Pinpoint the cell where the given text exists, returning its [x, y] midpoint coordinate. 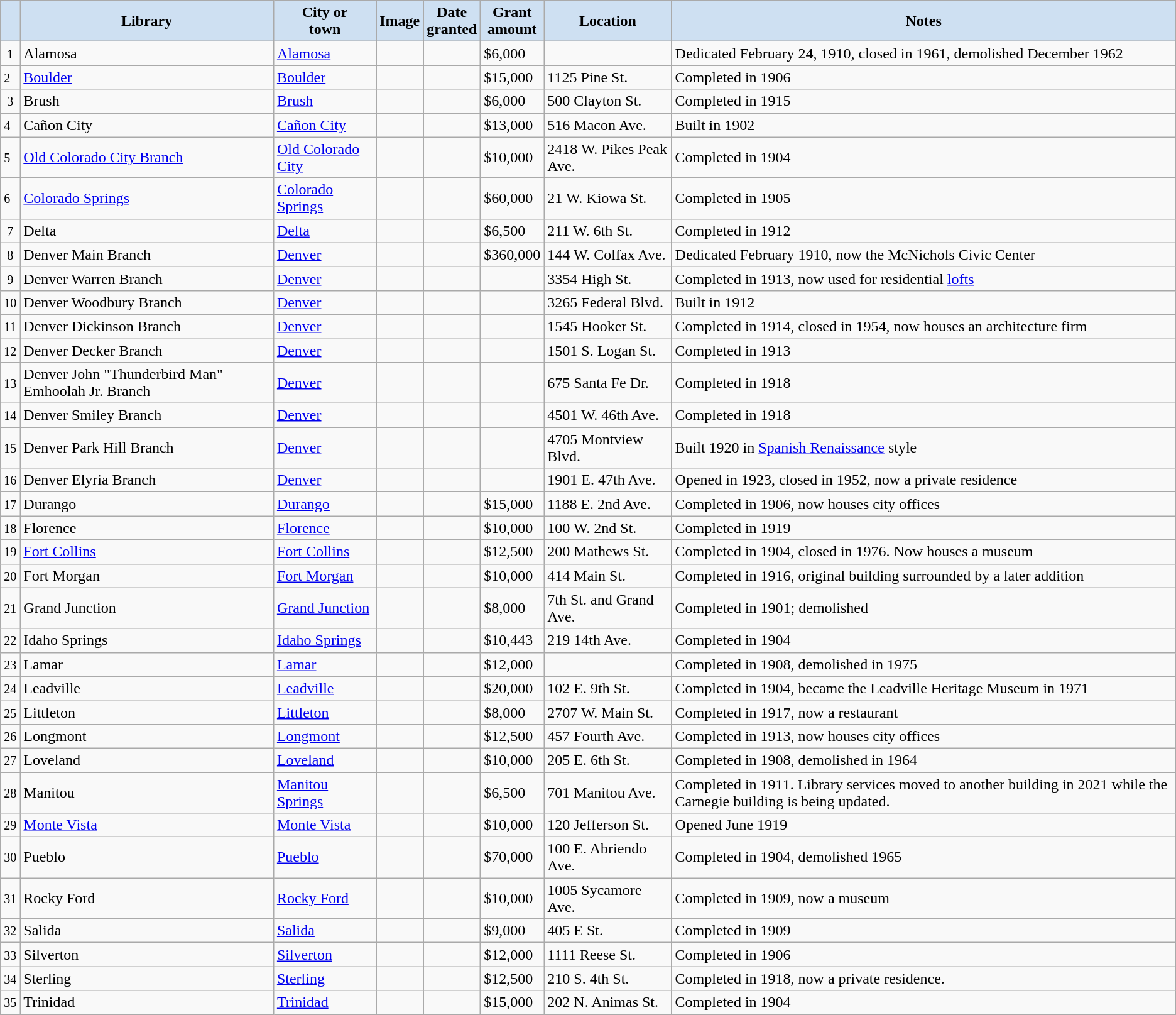
100 E. Abriendo Ave. [608, 857]
Notes [923, 21]
Completed in 1909, now a museum [923, 899]
Denver Woodbury Branch [147, 302]
102 E. 9th St. [608, 688]
Completed in 1916, original building surrounded by a later addition [923, 576]
23 [10, 664]
2707 W. Main St. [608, 712]
4 [10, 125]
Completed in 1917, now a restaurant [923, 712]
28 [10, 792]
Denver Elyria Branch [147, 480]
Completed in 1904, closed in 1976. Now houses a museum [923, 552]
$60,000 [513, 199]
21 [10, 608]
14 [10, 415]
Completed in 1904, became the Leadville Heritage Museum in 1971 [923, 688]
Completed in 1913, now used for residential lofts [923, 278]
29 [10, 825]
20 [10, 576]
1501 S. Logan St. [608, 350]
16 [10, 480]
Denver Main Branch [147, 255]
31 [10, 899]
210 S. 4th St. [608, 979]
3354 High St. [608, 278]
Completed in 1919 [923, 528]
1188 E. 2nd Ave. [608, 504]
Library [147, 21]
1125 Pine St. [608, 77]
22 [10, 640]
Completed in 1906, now houses city offices [923, 504]
2418 W. Pikes Peak Ave. [608, 157]
$20,000 [513, 688]
Completed in 1904, demolished 1965 [923, 857]
701 Manitou Ave. [608, 792]
35 [10, 1002]
Denver Dickinson Branch [147, 326]
675 Santa Fe Dr. [608, 383]
17 [10, 504]
Completed in 1913, now houses city offices [923, 736]
Completed in 1912 [923, 231]
3 [10, 101]
Built in 1902 [923, 125]
Manitou [147, 792]
Grantamount [513, 21]
33 [10, 955]
Manitou Springs [324, 792]
2 [10, 77]
10 [10, 302]
9 [10, 278]
Completed in 1913 [923, 350]
8 [10, 255]
3265 Federal Blvd. [608, 302]
Denver Smiley Branch [147, 415]
Denver Park Hill Branch [147, 447]
Dedicated February 1910, now the McNichols Civic Center [923, 255]
Opened June 1919 [923, 825]
Completed in 1901; demolished [923, 608]
Opened in 1923, closed in 1952, now a private residence [923, 480]
12 [10, 350]
7 [10, 231]
211 W. 6th St. [608, 231]
219 14th Ave. [608, 640]
1005 Sycamore Ave. [608, 899]
15 [10, 447]
414 Main St. [608, 576]
25 [10, 712]
1 [10, 53]
Image [400, 21]
Built in 1912 [923, 302]
32 [10, 931]
Denver Decker Branch [147, 350]
4705 Montview Blvd. [608, 447]
Old Colorado City [324, 157]
Denver Warren Branch [147, 278]
Dategranted [452, 21]
$70,000 [513, 857]
13 [10, 383]
26 [10, 736]
205 E. 6th St. [608, 760]
Completed in 1915 [923, 101]
Built 1920 in Spanish Renaissance style [923, 447]
30 [10, 857]
34 [10, 979]
Completed in 1908, demolished in 1964 [923, 760]
457 Fourth Ave. [608, 736]
6 [10, 199]
Denver John "Thunderbird Man" Emhoolah Jr. Branch [147, 383]
City ortown [324, 21]
Completed in 1905 [923, 199]
Completed in 1909 [923, 931]
500 Clayton St. [608, 101]
$13,000 [513, 125]
Completed in 1908, demolished in 1975 [923, 664]
18 [10, 528]
144 W. Colfax Ave. [608, 255]
Dedicated February 24, 1910, closed in 1961, demolished December 1962 [923, 53]
Location [608, 21]
Completed in 1914, closed in 1954, now houses an architecture firm [923, 326]
24 [10, 688]
1901 E. 47th Ave. [608, 480]
516 Macon Ave. [608, 125]
405 E St. [608, 931]
100 W. 2nd St. [608, 528]
200 Mathews St. [608, 552]
Old Colorado City Branch [147, 157]
21 W. Kiowa St. [608, 199]
$360,000 [513, 255]
$10,443 [513, 640]
202 N. Animas St. [608, 1002]
1111 Reese St. [608, 955]
120 Jefferson St. [608, 825]
$9,000 [513, 931]
Completed in 1918, now a private residence. [923, 979]
5 [10, 157]
Completed in 1911. Library services moved to another building in 2021 while the Carnegie building is being updated. [923, 792]
27 [10, 760]
1545 Hooker St. [608, 326]
7th St. and Grand Ave. [608, 608]
4501 W. 46th Ave. [608, 415]
11 [10, 326]
19 [10, 552]
